Capture the cell that displays the provided text and extract its [X, Y] central coordinate. 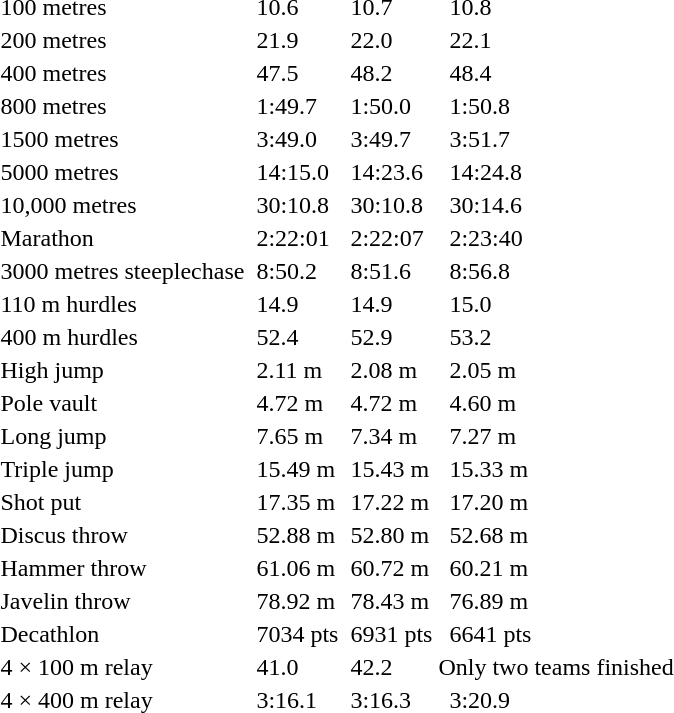
2.11 m [298, 370]
14:23.6 [392, 172]
60.72 m [392, 568]
42.2 [392, 667]
7.34 m [392, 436]
47.5 [298, 73]
1:49.7 [298, 106]
52.9 [392, 337]
17.22 m [392, 502]
3:49.0 [298, 139]
2.08 m [392, 370]
17.35 m [298, 502]
15.49 m [298, 469]
52.80 m [392, 535]
8:51.6 [392, 271]
61.06 m [298, 568]
22.0 [392, 40]
7034 pts [298, 634]
48.2 [392, 73]
78.43 m [392, 601]
15.43 m [392, 469]
14:15.0 [298, 172]
21.9 [298, 40]
41.0 [298, 667]
7.65 m [298, 436]
6931 pts [392, 634]
1:50.0 [392, 106]
2:22:01 [298, 238]
52.4 [298, 337]
8:50.2 [298, 271]
78.92 m [298, 601]
3:49.7 [392, 139]
52.88 m [298, 535]
2:22:07 [392, 238]
